Return the (X, Y) coordinate for the center point of the cell that contains the specified text.  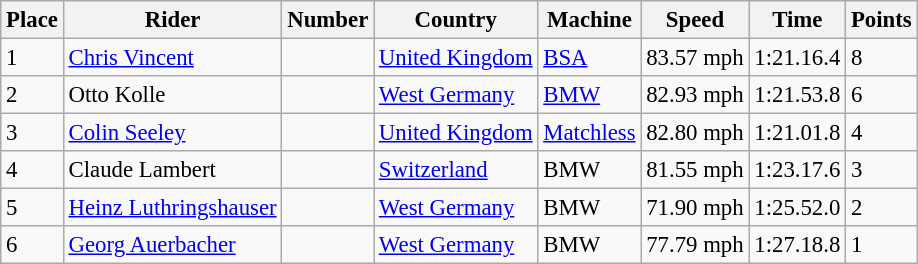
82.80 mph (695, 133)
Georg Auerbacher (172, 245)
77.79 mph (695, 245)
Time (798, 20)
81.55 mph (695, 170)
Heinz Luthringshauser (172, 208)
Machine (590, 20)
BSA (590, 58)
Claude Lambert (172, 170)
Place (32, 20)
Matchless (590, 133)
Points (882, 20)
1:21.53.8 (798, 95)
1:23.17.6 (798, 170)
8 (882, 58)
Rider (172, 20)
Speed (695, 20)
82.93 mph (695, 95)
1:21.01.8 (798, 133)
5 (32, 208)
Country (456, 20)
Colin Seeley (172, 133)
1:25.52.0 (798, 208)
Otto Kolle (172, 95)
1:21.16.4 (798, 58)
1:27.18.8 (798, 245)
Number (328, 20)
71.90 mph (695, 208)
83.57 mph (695, 58)
Switzerland (456, 170)
Chris Vincent (172, 58)
